Detect which cell encompasses the target text, then output its (X, Y) center coordinate. 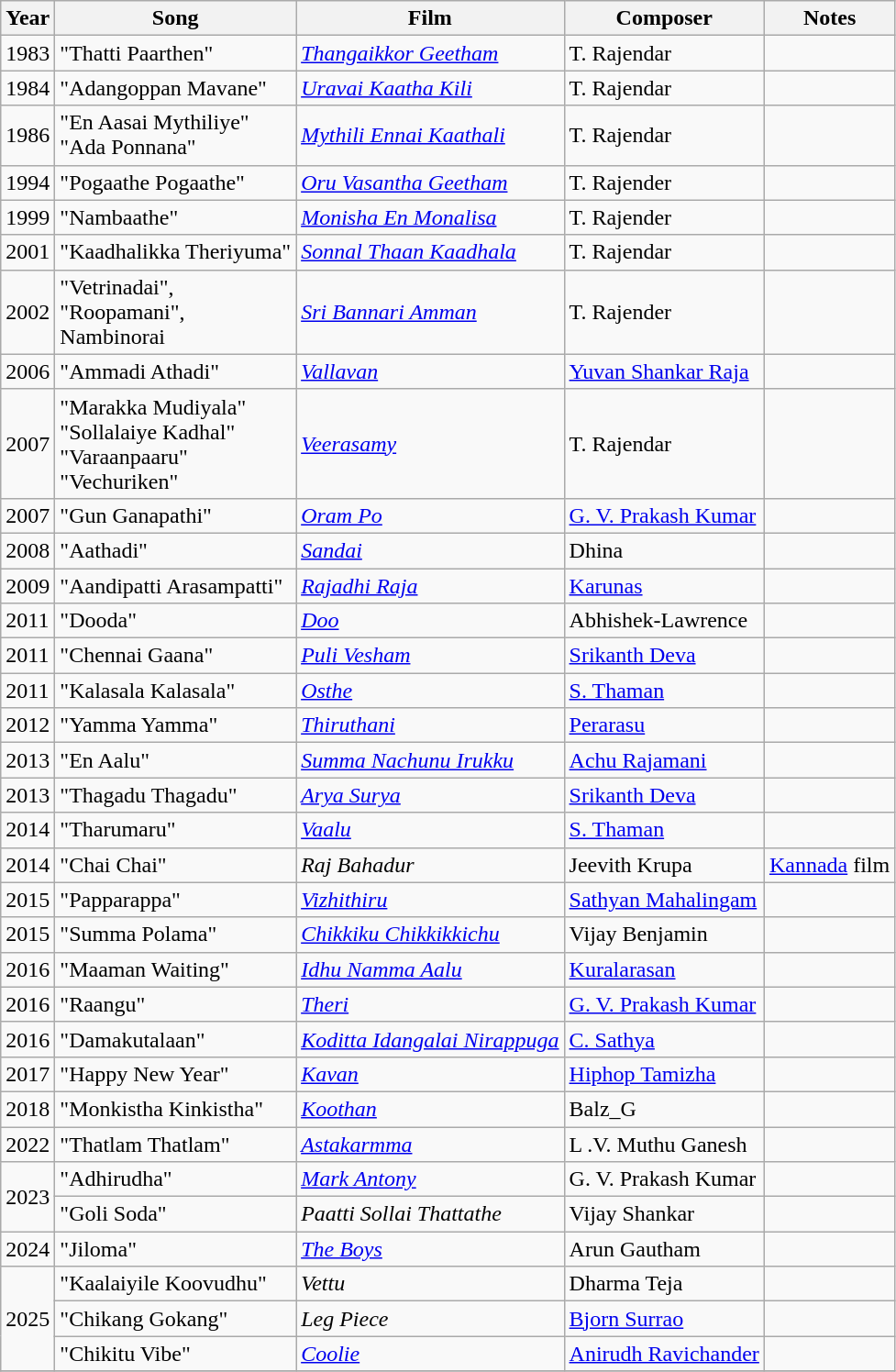
Rajadhi Raja (430, 586)
Theri (430, 1004)
2018 (28, 1109)
Kannada film (829, 865)
Uravai Kaatha Kili (430, 88)
"Maaman Waiting" (176, 969)
Year (28, 18)
Doo (430, 621)
Veerasamy (430, 444)
"Aandipatti Arasampatti" (176, 586)
"Aathadi" (176, 550)
"En Aalu" (176, 760)
1994 (28, 183)
"Gun Ganapathi" (176, 515)
Balz_G (664, 1109)
Karunas (664, 586)
Osthe (430, 691)
"Papparappa" (176, 900)
2025 (28, 1319)
1984 (28, 88)
Vaalu (430, 830)
Perarasu (664, 725)
Yuvan Shankar Raja (664, 371)
Hiphop Tamizha (664, 1074)
Sandai (430, 550)
Idhu Namma Aalu (430, 969)
1999 (28, 217)
2022 (28, 1144)
"Yamma Yamma" (176, 725)
"Vetrinadai","Roopamani",Nambinorai (176, 312)
"Marakka Mudiyala""Sollalaiye Kadhal""Varaanpaaru""Vechuriken" (176, 444)
C. Sathya (664, 1039)
2008 (28, 550)
Film (430, 18)
Oru Vasantha Geetham (430, 183)
"Nambaathe" (176, 217)
The Boys (430, 1249)
"En Aasai Mythiliye" "Ada Ponnana" (176, 136)
Dharma Teja (664, 1284)
"Thagadu Thagadu" (176, 795)
Vallavan (430, 371)
Puli Vesham (430, 656)
Thiruthani (430, 725)
2002 (28, 312)
"Chai Chai" (176, 865)
Mythili Ennai Kaathali (430, 136)
"Jiloma" (176, 1249)
"Ammadi Athadi" (176, 371)
Jeevith Krupa (664, 865)
"Kaadhalikka Theriyuma" (176, 252)
"Tharumaru" (176, 830)
"Kalasala Kalasala" (176, 691)
Oram Po (430, 515)
Sonnal Thaan Kaadhala (430, 252)
Bjorn Surrao (664, 1319)
"Chikang Gokang" (176, 1319)
"Summa Polama" (176, 935)
Chikkiku Chikkikkichu (430, 935)
Abhishek-Lawrence (664, 621)
Anirudh Ravichander (664, 1354)
Arya Surya (430, 795)
Paatti Sollai Thattathe (430, 1214)
"Thatlam Thatlam" (176, 1144)
Composer (664, 18)
Song (176, 18)
"Goli Soda" (176, 1214)
"Raangu" (176, 1004)
"Damakutalaan" (176, 1039)
Thangaikkor Geetham (430, 53)
"Chikitu Vibe" (176, 1354)
Leg Piece (430, 1319)
Notes (829, 18)
Kavan (430, 1074)
2001 (28, 252)
Vettu (430, 1284)
"Chennai Gaana" (176, 656)
Kuralarasan (664, 969)
2023 (28, 1197)
2017 (28, 1074)
Vijay Shankar (664, 1214)
Koditta Idangalai Nirappuga (430, 1039)
1986 (28, 136)
Dhina (664, 550)
L .V. Muthu Ganesh (664, 1144)
Sathyan Mahalingam (664, 900)
Arun Gautham (664, 1249)
2009 (28, 586)
"Dooda" (176, 621)
Coolie (430, 1354)
"Adhirudha" (176, 1179)
2012 (28, 725)
Koothan (430, 1109)
Raj Bahadur (430, 865)
"Pogaathe Pogaathe" (176, 183)
Achu Rajamani (664, 760)
"Adangoppan Mavane" (176, 88)
"Thatti Paarthen" (176, 53)
Summa Nachunu Irukku (430, 760)
"Kaalaiyile Koovudhu" (176, 1284)
Monisha En Monalisa (430, 217)
Vizhithiru (430, 900)
"Monkistha Kinkistha" (176, 1109)
2024 (28, 1249)
"Happy New Year" (176, 1074)
Sri Bannari Amman (430, 312)
Vijay Benjamin (664, 935)
Mark Antony (430, 1179)
Astakarmma (430, 1144)
1983 (28, 53)
2006 (28, 371)
